Output the (x, y) coordinate of the center of the cell containing the given text.  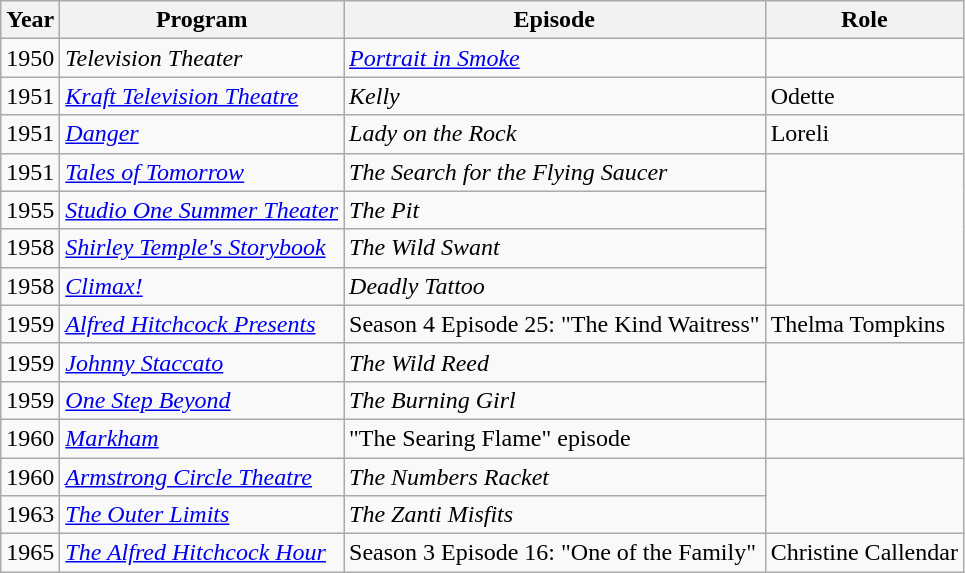
Year (30, 20)
The Outer Limits (202, 515)
Markham (202, 438)
The Wild Reed (555, 362)
Kraft Television Theatre (202, 96)
The Search for the Flying Saucer (555, 172)
Thelma Tompkins (864, 324)
The Wild Swant (555, 248)
Lady on the Rock (555, 134)
Armstrong Circle Theatre (202, 477)
1965 (30, 553)
Tales of Tomorrow (202, 172)
Season 4 Episode 25: "The Kind Waitress" (555, 324)
Television Theater (202, 58)
Deadly Tattoo (555, 286)
The Pit (555, 210)
"The Searing Flame" episode (555, 438)
Shirley Temple's Storybook (202, 248)
Portrait in Smoke (555, 58)
The Zanti Misfits (555, 515)
Christine Callendar (864, 553)
1950 (30, 58)
Climax! (202, 286)
The Burning Girl (555, 400)
Johnny Staccato (202, 362)
Danger (202, 134)
1955 (30, 210)
The Numbers Racket (555, 477)
1963 (30, 515)
Odette (864, 96)
Alfred Hitchcock Presents (202, 324)
One Step Beyond (202, 400)
The Alfred Hitchcock Hour (202, 553)
Episode (555, 20)
Season 3 Episode 16: "One of the Family" (555, 553)
Studio One Summer Theater (202, 210)
Program (202, 20)
Loreli (864, 134)
Kelly (555, 96)
Role (864, 20)
